From the cell containing the given text, extract its center point as (X, Y) coordinate. 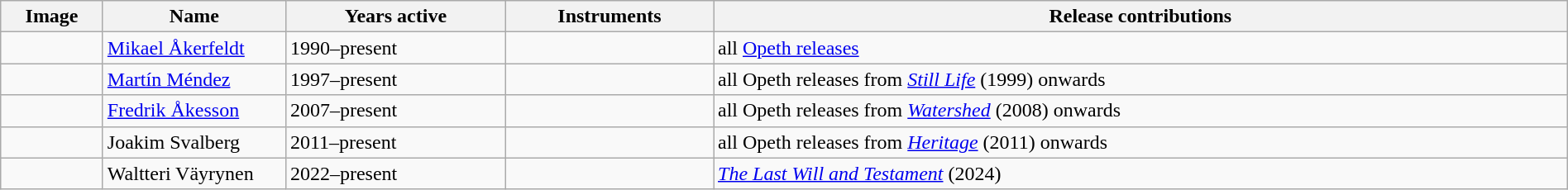
Joakim Svalberg (194, 142)
all Opeth releases from Watershed (2008) onwards (1140, 111)
all Opeth releases from Heritage (2011) onwards (1140, 142)
2022–present (395, 173)
Release contributions (1140, 17)
Name (194, 17)
Instruments (609, 17)
Image (52, 17)
Mikael Åkerfeldt (194, 48)
2011–present (395, 142)
1990–present (395, 48)
all Opeth releases from Still Life (1999) onwards (1140, 79)
Martín Méndez (194, 79)
Waltteri Väyrynen (194, 173)
The Last Will and Testament (2024) (1140, 173)
Fredrik Åkesson (194, 111)
Years active (395, 17)
2007–present (395, 111)
1997–present (395, 79)
all Opeth releases (1140, 48)
